From the cell containing the given text, extract its center point as (x, y) coordinate. 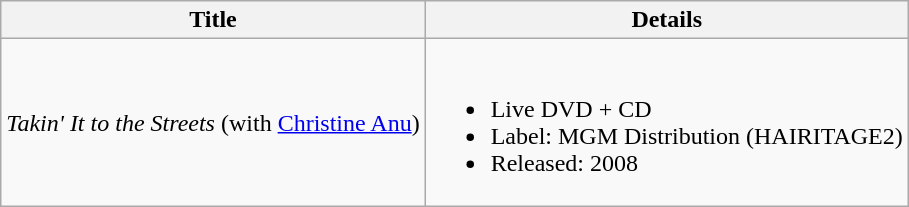
Takin' It to the Streets (with Christine Anu) (213, 122)
Live DVD + CDLabel: MGM Distribution (HAIRITAGE2)Released: 2008 (666, 122)
Title (213, 20)
Details (666, 20)
